Output the [X, Y] coordinate of the center of the cell containing the given text.  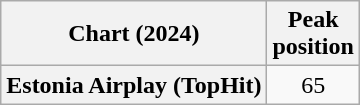
Chart (2024) [134, 34]
Estonia Airplay (TopHit) [134, 85]
Peakposition [313, 34]
65 [313, 85]
